Identify which cell holds the provided text, then report its [x, y] central coordinate. 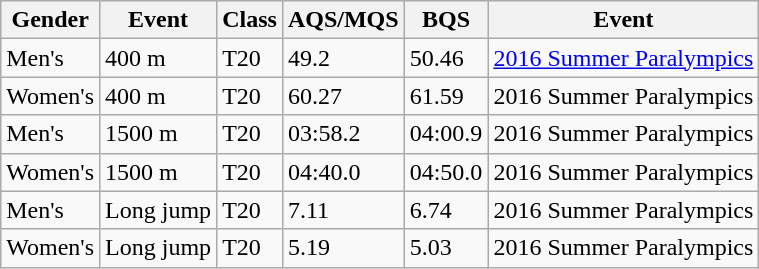
6.74 [446, 210]
5.19 [343, 248]
7.11 [343, 210]
04:40.0 [343, 172]
49.2 [343, 58]
04:50.0 [446, 172]
03:58.2 [343, 134]
04:00.9 [446, 134]
AQS/MQS [343, 20]
Gender [50, 20]
50.46 [446, 58]
60.27 [343, 96]
5.03 [446, 248]
61.59 [446, 96]
Class [250, 20]
BQS [446, 20]
